Capture the cell that displays the provided text and extract its [x, y] central coordinate. 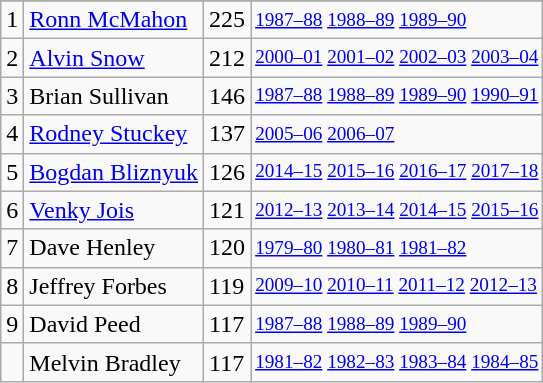
Bogdan Bliznyuk [114, 172]
3 [12, 96]
Brian Sullivan [114, 96]
2000–01 2001–02 2002–03 2003–04 [397, 58]
121 [228, 210]
212 [228, 58]
8 [12, 286]
2009–10 2010–11 2011–12 2012–13 [397, 286]
146 [228, 96]
225 [228, 20]
9 [12, 324]
2012–13 2013–14 2014–15 2015–16 [397, 210]
Rodney Stuckey [114, 134]
120 [228, 248]
Alvin Snow [114, 58]
2 [12, 58]
1 [12, 20]
Melvin Bradley [114, 362]
5 [12, 172]
6 [12, 210]
1981–82 1982–83 1983–84 1984–85 [397, 362]
Dave Henley [114, 248]
David Peed [114, 324]
2005–06 2006–07 [397, 134]
119 [228, 286]
Venky Jois [114, 210]
2014–15 2015–16 2016–17 2017–18 [397, 172]
1987–88 1988–89 1989–90 1990–91 [397, 96]
7 [12, 248]
1979–80 1980–81 1981–82 [397, 248]
Jeffrey Forbes [114, 286]
4 [12, 134]
137 [228, 134]
Ronn McMahon [114, 20]
126 [228, 172]
